Capture the cell that displays the provided text and extract its (x, y) central coordinate. 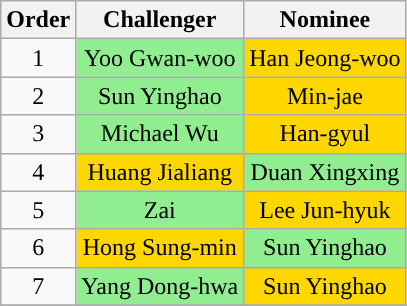
Yang Dong-hwa (160, 286)
1 (38, 58)
Huang Jialiang (160, 172)
Duan Xingxing (325, 172)
Min-jae (325, 96)
Hong Sung-min (160, 248)
Michael Wu (160, 134)
5 (38, 210)
Han-gyul (325, 134)
Lee Jun-hyuk (325, 210)
Han Jeong-woo (325, 58)
6 (38, 248)
2 (38, 96)
7 (38, 286)
Challenger (160, 20)
Zai (160, 210)
Yoo Gwan-woo (160, 58)
4 (38, 172)
3 (38, 134)
Order (38, 20)
Nominee (325, 20)
